Find where the given text appears and provide that cell's center as (x, y) coordinate. 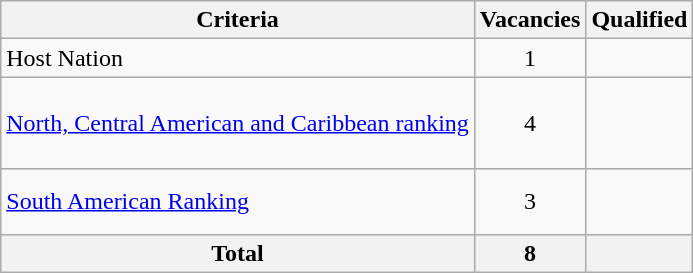
North, Central American and Caribbean ranking (238, 123)
South American Ranking (238, 202)
Total (238, 253)
Criteria (238, 20)
3 (530, 202)
4 (530, 123)
Qualified (640, 20)
Host Nation (238, 58)
8 (530, 253)
Vacancies (530, 20)
1 (530, 58)
